Search for the cell housing the specified text and yield its [X, Y] center coordinate. 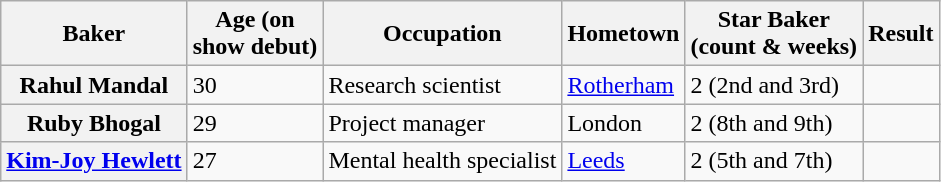
Rahul Mandal [94, 85]
London [624, 123]
2 (2nd and 3rd) [774, 85]
Age (onshow debut) [255, 34]
Mental health specialist [442, 161]
27 [255, 161]
Project manager [442, 123]
Kim-Joy Hewlett [94, 161]
Star Baker(count & weeks) [774, 34]
Result [901, 34]
Baker [94, 34]
29 [255, 123]
Hometown [624, 34]
Occupation [442, 34]
Rotherham [624, 85]
Leeds [624, 161]
Ruby Bhogal [94, 123]
Research scientist [442, 85]
2 (5th and 7th) [774, 161]
2 (8th and 9th) [774, 123]
30 [255, 85]
